Return [x, y] of the center of cell containing provided text 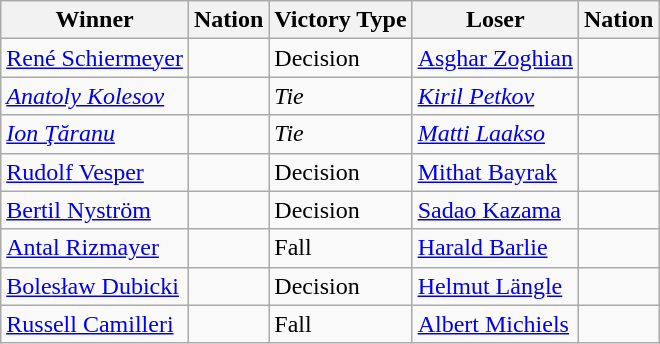
Bertil Nyström [95, 210]
Kiril Petkov [495, 96]
Harald Barlie [495, 248]
Victory Type [340, 20]
Mithat Bayrak [495, 172]
Russell Camilleri [95, 324]
Anatoly Kolesov [95, 96]
Helmut Längle [495, 286]
Rudolf Vesper [95, 172]
René Schiermeyer [95, 58]
Winner [95, 20]
Loser [495, 20]
Asghar Zoghian [495, 58]
Ion Ţăranu [95, 134]
Bolesław Dubicki [95, 286]
Albert Michiels [495, 324]
Antal Rizmayer [95, 248]
Sadao Kazama [495, 210]
Matti Laakso [495, 134]
